Determine the (x, y) coordinate at the center of the cell enclosing the given text.  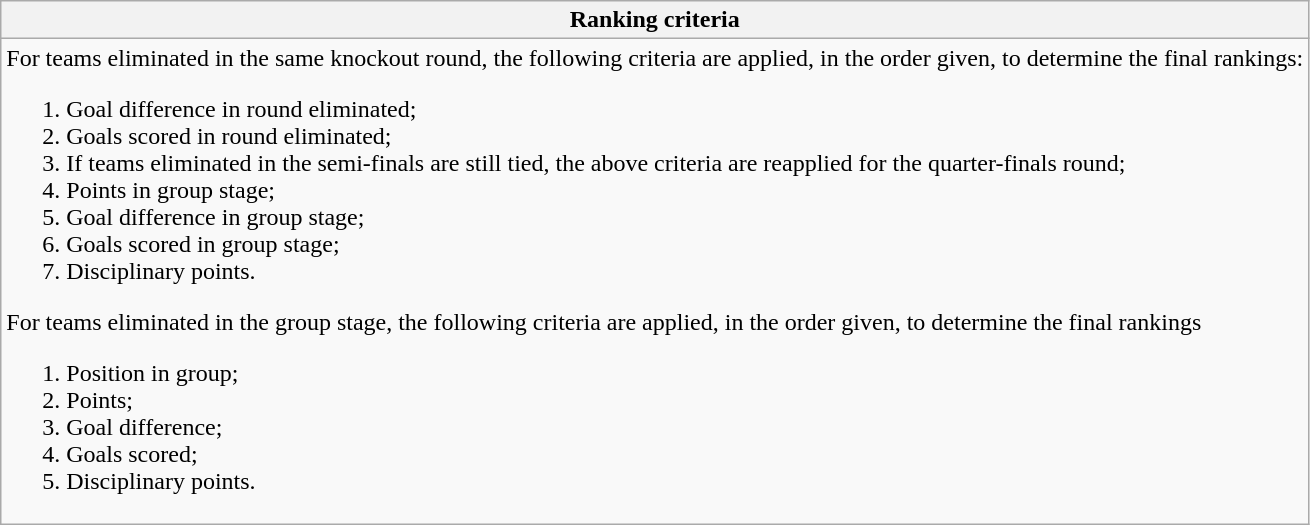
Ranking criteria (655, 20)
